For the text-containing cell, return its midpoint in [X, Y] coordinate format. 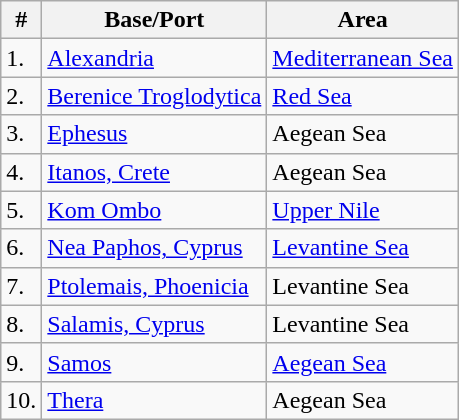
Samos [154, 362]
Nea Paphos, Cyprus [154, 248]
1. [22, 58]
Thera [154, 400]
Ptolemais, Phoenicia [154, 286]
Red Sea [363, 96]
# [22, 20]
Base/Port [154, 20]
Area [363, 20]
3. [22, 134]
5. [22, 210]
Kom Ombo [154, 210]
Alexandria [154, 58]
2. [22, 96]
Itanos, Crete [154, 172]
Upper Nile [363, 210]
8. [22, 324]
10. [22, 400]
7. [22, 286]
6. [22, 248]
Mediterranean Sea [363, 58]
4. [22, 172]
9. [22, 362]
Salamis, Cyprus [154, 324]
Berenice Troglodytica [154, 96]
Ephesus [154, 134]
